Extract the (x, y) coordinate from the center of the cell holding the provided text.  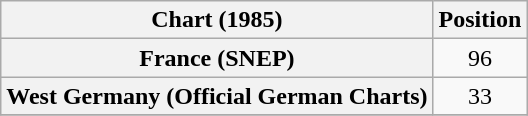
33 (480, 96)
West Germany (Official German Charts) (217, 96)
Position (480, 20)
France (SNEP) (217, 58)
96 (480, 58)
Chart (1985) (217, 20)
